Capture the cell that displays the provided text and extract its (x, y) central coordinate. 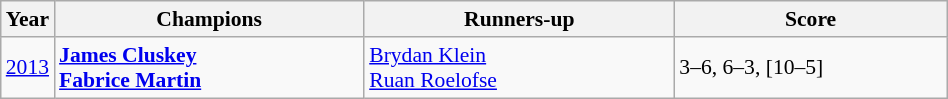
James Cluskey Fabrice Martin (209, 68)
2013 (28, 68)
3–6, 6–3, [10–5] (810, 68)
Brydan Klein Ruan Roelofse (519, 68)
Score (810, 19)
Champions (209, 19)
Year (28, 19)
Runners-up (519, 19)
